Scan for the cell matching the given text and deliver its (x, y) coordinate at center. 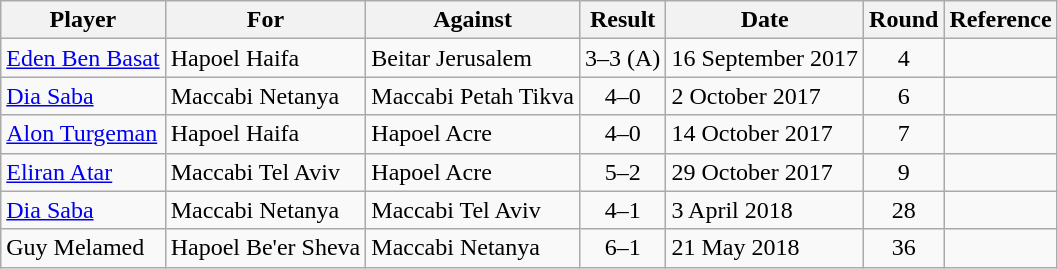
28 (904, 210)
7 (904, 134)
Maccabi Petah Tikva (473, 96)
36 (904, 248)
4 (904, 58)
Eden Ben Basat (83, 58)
Player (83, 20)
16 September 2017 (765, 58)
For (266, 20)
5–2 (622, 172)
Date (765, 20)
2 October 2017 (765, 96)
9 (904, 172)
Against (473, 20)
Hapoel Be'er Sheva (266, 248)
Guy Melamed (83, 248)
6–1 (622, 248)
14 October 2017 (765, 134)
Beitar Jerusalem (473, 58)
3 April 2018 (765, 210)
6 (904, 96)
Reference (1000, 20)
Eliran Atar (83, 172)
Round (904, 20)
29 October 2017 (765, 172)
4–1 (622, 210)
Alon Turgeman (83, 134)
21 May 2018 (765, 248)
Result (622, 20)
3–3 (A) (622, 58)
